Output the (X, Y) coordinate of the center of the cell containing the given text.  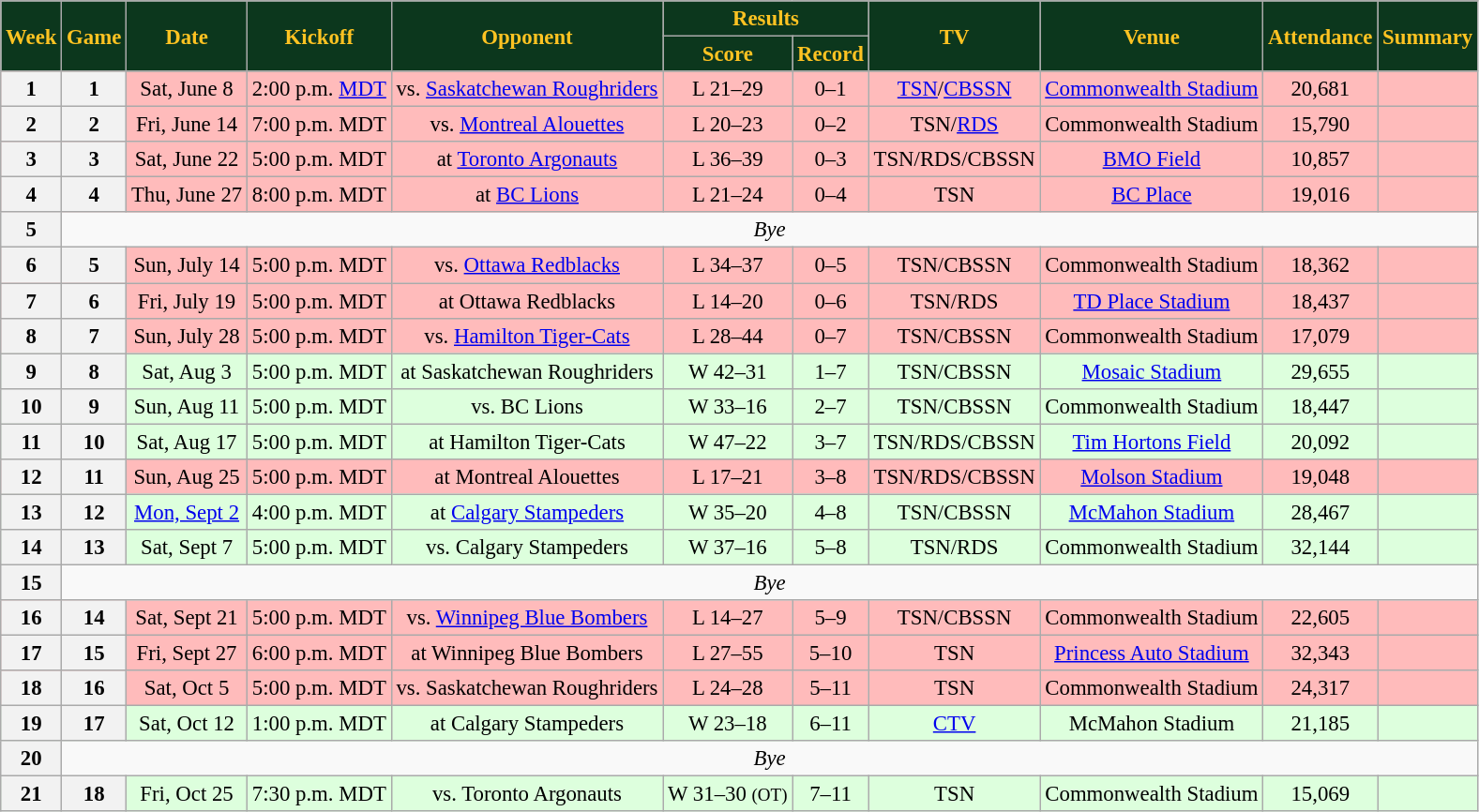
Fri, July 19 (188, 301)
24,317 (1321, 688)
Sun, Aug 25 (188, 477)
Fri, Sept 27 (188, 654)
L 24–28 (728, 688)
7–11 (831, 794)
4–8 (831, 512)
5–9 (831, 618)
L 28–44 (728, 336)
5–11 (831, 688)
W 23–18 (728, 724)
20 (32, 759)
Fri, June 14 (188, 125)
6:00 p.m. MDT (320, 654)
2–7 (831, 406)
at Toronto Argonauts (527, 159)
at Ottawa Redblacks (527, 301)
10,857 (1321, 159)
20,681 (1321, 89)
28,467 (1321, 512)
Kickoff (320, 36)
L 34–37 (728, 265)
4:00 p.m. MDT (320, 512)
vs. Montreal Alouettes (527, 125)
L 27–55 (728, 654)
Fri, Oct 25 (188, 794)
19,016 (1321, 195)
Summary (1427, 36)
Sun, Aug 11 (188, 406)
at Saskatchewan Roughriders (527, 371)
1:00 p.m. MDT (320, 724)
21,185 (1321, 724)
vs. Winnipeg Blue Bombers (527, 618)
W 35–20 (728, 512)
6–11 (831, 724)
8:00 p.m. MDT (320, 195)
vs. Toronto Argonauts (527, 794)
TV (955, 36)
at Hamilton Tiger-Cats (527, 442)
19,048 (1321, 477)
0–3 (831, 159)
32,144 (1321, 548)
0–4 (831, 195)
21 (32, 794)
Sat, Aug 3 (188, 371)
Molson Stadium (1152, 477)
15,790 (1321, 125)
32,343 (1321, 654)
Sat, Oct 5 (188, 688)
Tim Hortons Field (1152, 442)
W 31–30 (OT) (728, 794)
W 42–31 (728, 371)
L 17–21 (728, 477)
Sat, June 8 (188, 89)
2:00 p.m. MDT (320, 89)
19 (32, 724)
3–7 (831, 442)
Record (831, 54)
7:30 p.m. MDT (320, 794)
vs. Hamilton Tiger-Cats (527, 336)
Game (94, 36)
Sun, July 28 (188, 336)
5–10 (831, 654)
Mon, Sept 2 (188, 512)
0–7 (831, 336)
BMO Field (1152, 159)
18,437 (1321, 301)
18,362 (1321, 265)
at BC Lions (527, 195)
at Winnipeg Blue Bombers (527, 654)
3–8 (831, 477)
Results (765, 19)
L 14–27 (728, 618)
Sat, Oct 12 (188, 724)
L 21–29 (728, 89)
0–1 (831, 89)
L 21–24 (728, 195)
29,655 (1321, 371)
5–8 (831, 548)
Attendance (1321, 36)
L 36–39 (728, 159)
22,605 (1321, 618)
Score (728, 54)
BC Place (1152, 195)
Sun, July 14 (188, 265)
Sat, June 22 (188, 159)
1–7 (831, 371)
CTV (955, 724)
vs. Calgary Stampeders (527, 548)
L 14–20 (728, 301)
0–6 (831, 301)
0–2 (831, 125)
Mosaic Stadium (1152, 371)
Date (188, 36)
Opponent (527, 36)
W 37–16 (728, 548)
L 20–23 (728, 125)
vs. BC Lions (527, 406)
Venue (1152, 36)
17,079 (1321, 336)
W 33–16 (728, 406)
18,447 (1321, 406)
20,092 (1321, 442)
W 47–22 (728, 442)
at Montreal Alouettes (527, 477)
Thu, June 27 (188, 195)
vs. Ottawa Redblacks (527, 265)
Sat, Sept 7 (188, 548)
TD Place Stadium (1152, 301)
0–5 (831, 265)
Sat, Aug 17 (188, 442)
15,069 (1321, 794)
Princess Auto Stadium (1152, 654)
Sat, Sept 21 (188, 618)
7:00 p.m. MDT (320, 125)
Week (32, 36)
